Pinpoint the cell where the given text exists, returning its [X, Y] midpoint coordinate. 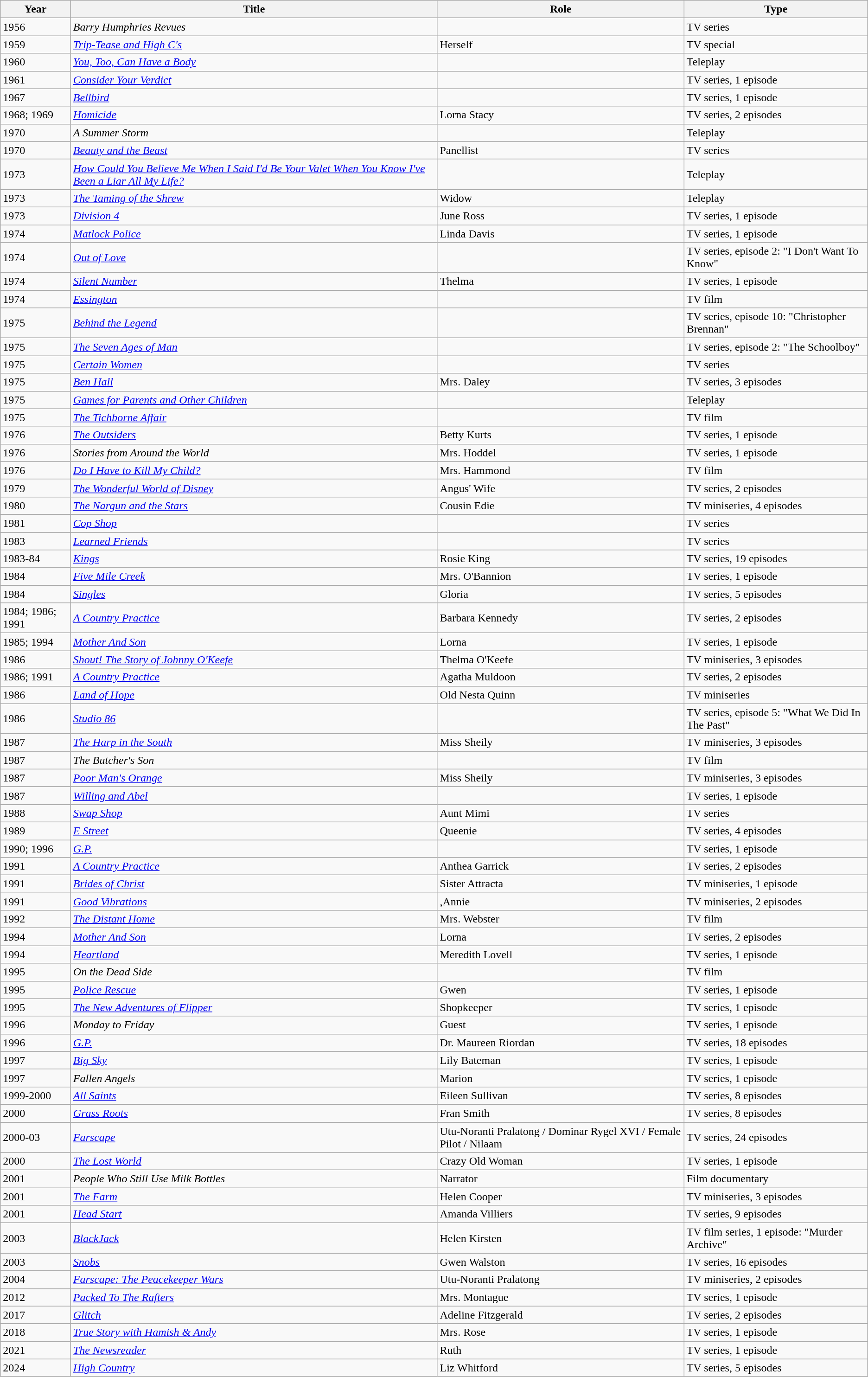
June Ross [561, 216]
TV miniseries, 4 episodes [776, 506]
Grass Roots [254, 1113]
Type [776, 9]
The Lost World [254, 1161]
Bellbird [254, 97]
1983 [36, 541]
TV series, 3 episodes [776, 382]
1968; 1969 [36, 115]
Kings [254, 559]
Snobs [254, 1262]
Trip-Tease and High C's [254, 45]
The Tichborne Affair [254, 417]
TV series, 18 episodes [776, 1043]
Land of Hope [254, 695]
Amanda Villiers [561, 1214]
1961 [36, 80]
Gwen [561, 990]
Packed To The Rafters [254, 1297]
1985; 1994 [36, 642]
Narrator [561, 1179]
1992 [36, 919]
Silent Number [254, 282]
Studio 86 [254, 719]
Consider Your Verdict [254, 80]
The Harp in the South [254, 743]
E Street [254, 831]
Aunt Mimi [561, 813]
Fran Smith [561, 1113]
Mrs. Webster [561, 919]
True Story with Hamish & Andy [254, 1332]
Angus' Wife [561, 488]
1981 [36, 523]
Monday to Friday [254, 1025]
TV series, 4 episodes [776, 831]
2012 [36, 1297]
The Nargun and the Stars [254, 506]
1989 [36, 831]
Adeline Fitzgerald [561, 1315]
Thelma [561, 282]
Mrs. Daley [561, 382]
2018 [36, 1332]
Mrs. Montague [561, 1297]
Lorna Stacy [561, 115]
The Newsreader [254, 1350]
Barry Humphries Revues [254, 27]
Dr. Maureen Riordan [561, 1043]
Matlock Police [254, 233]
1980 [36, 506]
Beauty and the Beast [254, 150]
Five Mile Creek [254, 576]
TV series, episode 2: "The Schoolboy" [776, 347]
Crazy Old Woman [561, 1161]
Lily Bateman [561, 1060]
2024 [36, 1368]
Rosie King [561, 559]
Division 4 [254, 216]
Learned Friends [254, 541]
2021 [36, 1350]
TV special [776, 45]
Role [561, 9]
TV film series, 1 episode: "Murder Archive" [776, 1238]
The Wonderful World of Disney [254, 488]
TV series, episode 5: "What We Did In The Past" [776, 719]
TV series, episode 2: "I Don't Want To Know" [776, 258]
Farscape [254, 1137]
BlackJack [254, 1238]
2017 [36, 1315]
Linda Davis [561, 233]
1979 [36, 488]
Year [36, 9]
1960 [36, 62]
Guest [561, 1025]
Widow [561, 198]
Utu-Noranti Pralatong [561, 1280]
Helen Kirsten [561, 1238]
The New Adventures of Flipper [254, 1007]
The Outsiders [254, 435]
1988 [36, 813]
Do I Have to Kill My Child? [254, 470]
TV series, episode 10: "Christopher Brennan" [776, 323]
Certain Women [254, 365]
Essington [254, 299]
Marion [561, 1078]
Title [254, 9]
Singles [254, 594]
Cop Shop [254, 523]
Glitch [254, 1315]
1990; 1996 [36, 848]
TV miniseries [776, 695]
Farscape: The Peacekeeper Wars [254, 1280]
Liz Whitford [561, 1368]
Ruth [561, 1350]
The Seven Ages of Man [254, 347]
,Annie [561, 902]
Old Nesta Quinn [561, 695]
Mrs. Rose [561, 1332]
Thelma O'Keefe [561, 660]
Police Rescue [254, 990]
2000-03 [36, 1137]
Utu-Noranti Pralatong / Dominar Rygel XVI / Female Pilot / Nilaam [561, 1137]
Barbara Kennedy [561, 618]
All Saints [254, 1095]
1999-2000 [36, 1095]
Big Sky [254, 1060]
Behind the Legend [254, 323]
TV miniseries, 1 episode [776, 884]
Anthea Garrick [561, 866]
How Could You Believe Me When I Said I'd Be Your Valet When You Know I've Been a Liar All My Life? [254, 174]
1983-84 [36, 559]
High Country [254, 1368]
2004 [36, 1280]
Film documentary [776, 1179]
On the Dead Side [254, 972]
1967 [36, 97]
Agatha Muldoon [561, 677]
Shopkeeper [561, 1007]
The Taming of the Shrew [254, 198]
Mrs. Hammond [561, 470]
Panellist [561, 150]
Cousin Edie [561, 506]
Gwen Walston [561, 1262]
Queenie [561, 831]
TV series, 16 episodes [776, 1262]
A Summer Storm [254, 133]
TV series, 19 episodes [776, 559]
Brides of Christ [254, 884]
Out of Love [254, 258]
1959 [36, 45]
Games for Parents and Other Children [254, 400]
Heartland [254, 954]
Betty Kurts [561, 435]
Gloria [561, 594]
Ben Hall [254, 382]
Willing and Abel [254, 795]
Shout! The Story of Johnny O'Keefe [254, 660]
1986; 1991 [36, 677]
Herself [561, 45]
Helen Cooper [561, 1197]
Sister Attracta [561, 884]
Meredith Lovell [561, 954]
Mrs. Hoddel [561, 453]
TV series, 9 episodes [776, 1214]
1984; 1986; 1991 [36, 618]
Mrs. O'Bannion [561, 576]
Homicide [254, 115]
1956 [36, 27]
The Distant Home [254, 919]
People Who Still Use Milk Bottles [254, 1179]
TV series, 24 episodes [776, 1137]
Eileen Sullivan [561, 1095]
Stories from Around the World [254, 453]
Swap Shop [254, 813]
Head Start [254, 1214]
Good Vibrations [254, 902]
The Butcher's Son [254, 760]
You, Too, Can Have a Body [254, 62]
Fallen Angels [254, 1078]
Poor Man's Orange [254, 778]
The Farm [254, 1197]
